Return (x, y) of the center of cell containing provided text 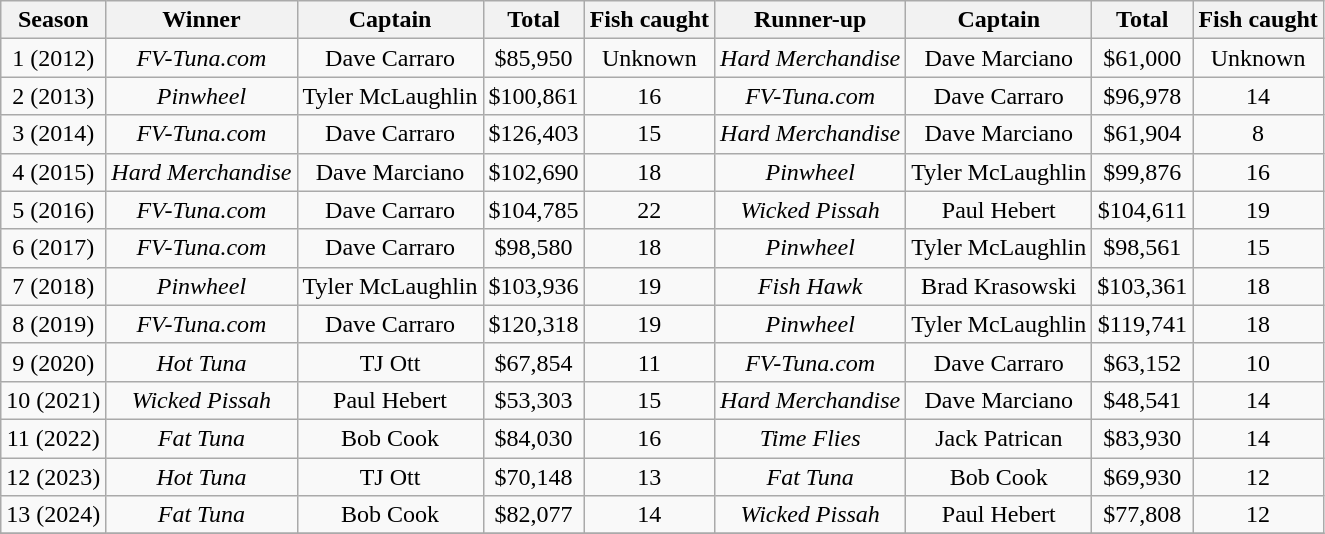
1 (2012) (54, 58)
$70,148 (534, 477)
$98,561 (1142, 248)
$48,541 (1142, 400)
$96,978 (1142, 96)
$99,876 (1142, 172)
$67,854 (534, 362)
3 (2014) (54, 134)
$53,303 (534, 400)
$63,152 (1142, 362)
Season (54, 20)
$69,930 (1142, 477)
$85,950 (534, 58)
$98,580 (534, 248)
11 (2022) (54, 438)
Brad Krasowski (999, 286)
$61,904 (1142, 134)
12 (2023) (54, 477)
Fish Hawk (810, 286)
$126,403 (534, 134)
8 (2019) (54, 324)
Time Flies (810, 438)
$103,361 (1142, 286)
8 (1258, 134)
$104,785 (534, 210)
$84,030 (534, 438)
$120,318 (534, 324)
$77,808 (1142, 515)
$119,741 (1142, 324)
$104,611 (1142, 210)
Jack Patrican (999, 438)
22 (649, 210)
$82,077 (534, 515)
$61,000 (1142, 58)
$83,930 (1142, 438)
10 (1258, 362)
$100,861 (534, 96)
9 (2020) (54, 362)
2 (2013) (54, 96)
10 (2021) (54, 400)
13 (2024) (54, 515)
4 (2015) (54, 172)
7 (2018) (54, 286)
11 (649, 362)
6 (2017) (54, 248)
$102,690 (534, 172)
Runner-up (810, 20)
5 (2016) (54, 210)
13 (649, 477)
$103,936 (534, 286)
Winner (202, 20)
